Detect which cell encompasses the target text, then output its [x, y] center coordinate. 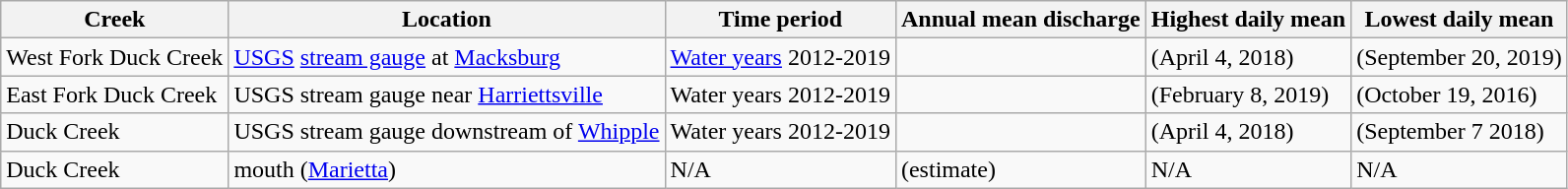
Creek [114, 20]
Time period [780, 20]
Location [447, 20]
(September 7 2018) [1460, 132]
Annual mean discharge [1020, 20]
USGS stream gauge near Harriettsville [447, 94]
Lowest daily mean [1460, 20]
East Fork Duck Creek [114, 94]
Highest daily mean [1248, 20]
(estimate) [1020, 169]
(February 8, 2019) [1248, 94]
(September 20, 2019) [1460, 57]
mouth (Marietta) [447, 169]
West Fork Duck Creek [114, 57]
USGS stream gauge downstream of Whipple [447, 132]
USGS stream gauge at Macksburg [447, 57]
(October 19, 2016) [1460, 94]
